From the cell containing the given text, extract its center point as [X, Y] coordinate. 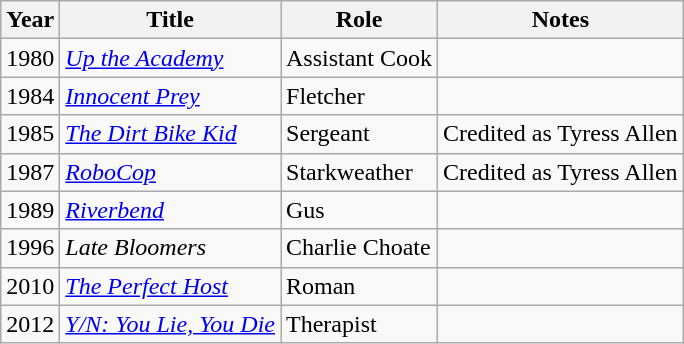
2010 [30, 286]
Role [358, 20]
Up the Academy [170, 58]
1996 [30, 248]
1980 [30, 58]
1987 [30, 172]
Riverbend [170, 210]
Notes [561, 20]
Year [30, 20]
2012 [30, 324]
Fletcher [358, 96]
Therapist [358, 324]
The Dirt Bike Kid [170, 134]
Charlie Choate [358, 248]
Gus [358, 210]
Starkweather [358, 172]
Innocent Prey [170, 96]
1985 [30, 134]
Late Bloomers [170, 248]
Sergeant [358, 134]
Title [170, 20]
1984 [30, 96]
Roman [358, 286]
Assistant Cook [358, 58]
Y/N: You Lie, You Die [170, 324]
1989 [30, 210]
RoboCop [170, 172]
The Perfect Host [170, 286]
